For the text-containing cell, return its midpoint in [x, y] coordinate format. 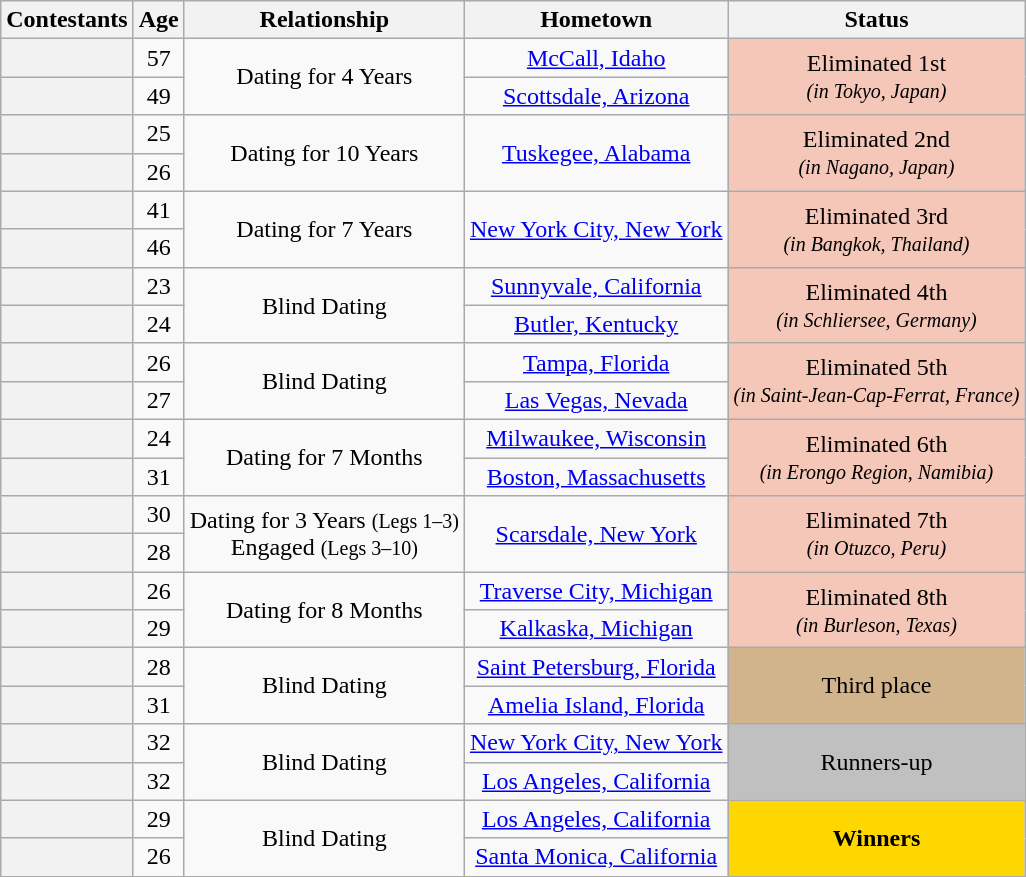
Amelia Island, Florida [596, 705]
Relationship [324, 20]
Sunnyvale, California [596, 286]
Kalkaska, Michigan [596, 629]
Dating for 8 Months [324, 610]
Hometown [596, 20]
Las Vegas, Nevada [596, 400]
Contestants [67, 20]
49 [158, 96]
57 [158, 58]
Eliminated 3rd(in Bangkok, Thailand) [876, 229]
Dating for 4 Years [324, 77]
McCall, Idaho [596, 58]
Eliminated 1st(in Tokyo, Japan) [876, 77]
Status [876, 20]
23 [158, 286]
Dating for 3 Years (Legs 1–3)Engaged (Legs 3–10) [324, 534]
Santa Monica, California [596, 857]
27 [158, 400]
Winners [876, 838]
Dating for 10 Years [324, 153]
25 [158, 134]
Tuskegee, Alabama [596, 153]
Eliminated 4th(in Schliersee, Germany) [876, 305]
46 [158, 248]
Butler, Kentucky [596, 324]
Eliminated 5th(in Saint-Jean-Cap-Ferrat, France) [876, 381]
Eliminated 7th(in Otuzco, Peru) [876, 534]
Tampa, Florida [596, 362]
Dating for 7 Years [324, 229]
Runners-up [876, 762]
Traverse City, Michigan [596, 591]
Eliminated 8th(in Burleson, Texas) [876, 610]
Scottsdale, Arizona [596, 96]
Dating for 7 Months [324, 457]
41 [158, 210]
Third place [876, 686]
Eliminated 6th(in Erongo Region, Namibia) [876, 457]
Saint Petersburg, Florida [596, 667]
Boston, Massachusetts [596, 477]
Scarsdale, New York [596, 534]
Eliminated 2nd(in Nagano, Japan) [876, 153]
Age [158, 20]
Milwaukee, Wisconsin [596, 438]
30 [158, 515]
